From the cell containing the given text, extract its center point as (X, Y) coordinate. 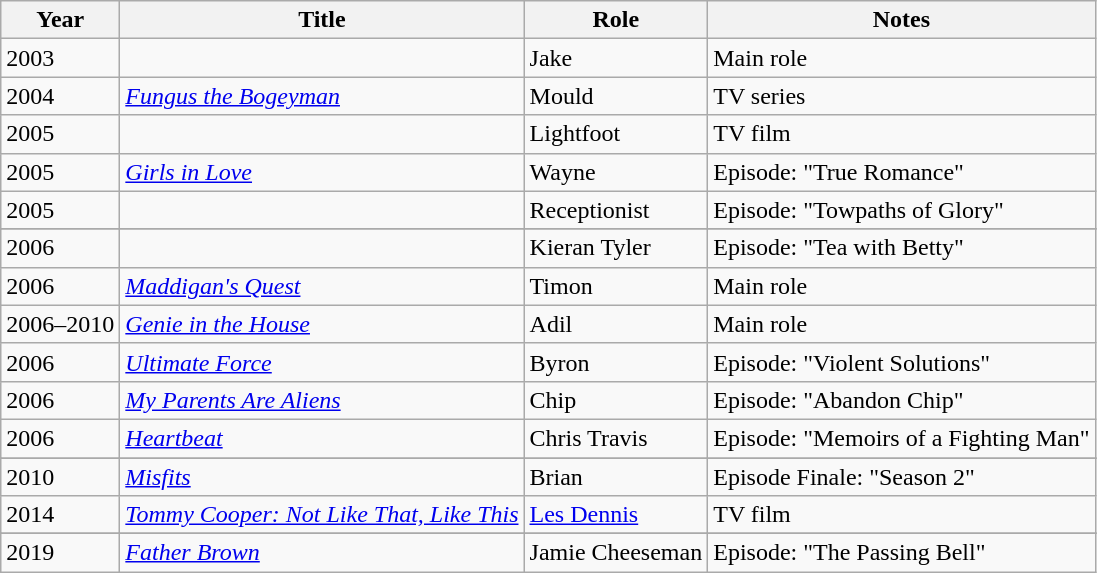
Adil (616, 324)
Brian (616, 477)
Title (322, 20)
Episode: "Tea with Betty" (902, 248)
Notes (902, 20)
Misfits (322, 477)
Father Brown (322, 553)
Jamie Cheeseman (616, 553)
Kieran Tyler (616, 248)
2010 (60, 477)
2019 (60, 553)
Maddigan's Quest (322, 286)
Role (616, 20)
Episode: "Violent Solutions" (902, 362)
Genie in the House (322, 324)
Year (60, 20)
Episode Finale: "Season 2" (902, 477)
Episode: "The Passing Bell" (902, 553)
2006–2010 (60, 324)
Wayne (616, 172)
Chris Travis (616, 438)
Heartbeat (322, 438)
My Parents Are Aliens (322, 400)
Episode: "Towpaths of Glory" (902, 210)
TV series (902, 96)
Tommy Cooper: Not Like That, Like This (322, 515)
Girls in Love (322, 172)
Jake (616, 58)
Receptionist (616, 210)
Byron (616, 362)
Chip (616, 400)
Timon (616, 286)
Episode: "Memoirs of a Fighting Man" (902, 438)
Episode: "True Romance" (902, 172)
2004 (60, 96)
Lightfoot (616, 134)
2003 (60, 58)
2014 (60, 515)
Episode: "Abandon Chip" (902, 400)
Ultimate Force (322, 362)
Mould (616, 96)
Fungus the Bogeyman (322, 96)
Les Dennis (616, 515)
